Return the (x, y) coordinate for the center point of the cell that contains the specified text.  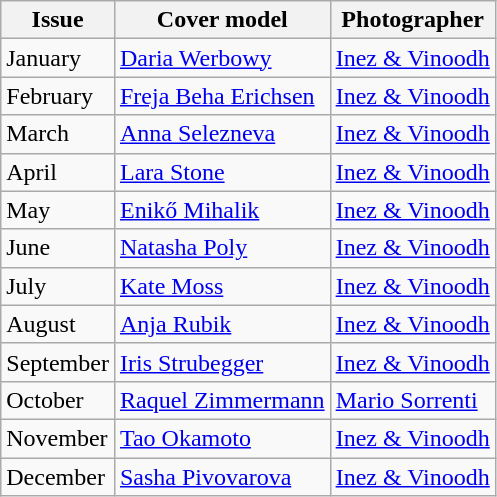
January (58, 58)
Enikő Mihalik (222, 210)
April (58, 172)
Kate Moss (222, 286)
Issue (58, 20)
Daria Werbowy (222, 58)
May (58, 210)
November (58, 438)
Raquel Zimmermann (222, 400)
December (58, 477)
June (58, 248)
August (58, 324)
March (58, 134)
Anja Rubik (222, 324)
Natasha Poly (222, 248)
Tao Okamoto (222, 438)
Freja Beha Erichsen (222, 96)
October (58, 400)
Anna Selezneva (222, 134)
September (58, 362)
Lara Stone (222, 172)
Mario Sorrenti (412, 400)
Iris Strubegger (222, 362)
Sasha Pivovarova (222, 477)
February (58, 96)
July (58, 286)
Photographer (412, 20)
Cover model (222, 20)
